Output the (X, Y) coordinate of the center of the cell containing the given text.  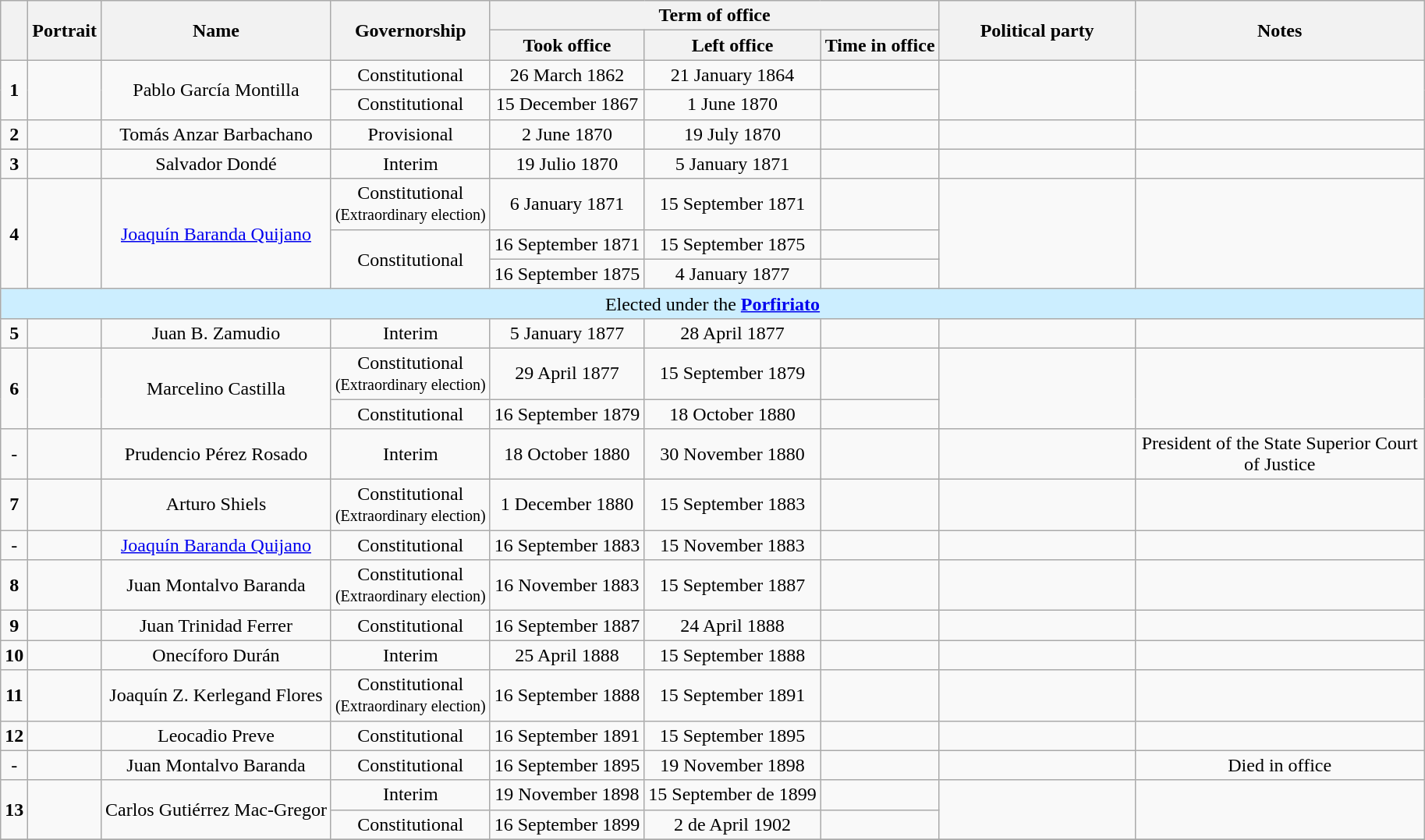
4 (14, 234)
5 January 1871 (732, 164)
15 September 1895 (732, 735)
1 June 1870 (732, 105)
Tomás Anzar Barbachano (215, 134)
President of the State Superior Court of Justice (1279, 454)
15 September 1879 (732, 373)
8 (14, 585)
Onecíforo Durán (215, 655)
16 September 1891 (567, 735)
Political party (1037, 30)
19 Julio 1870 (567, 164)
11 (14, 696)
Juan Trinidad Ferrer (215, 626)
29 April 1877 (567, 373)
Term of office (714, 16)
2 de April 1902 (732, 824)
30 November 1880 (732, 454)
Name (215, 30)
Time in office (880, 45)
3 (14, 164)
5 (14, 333)
16 September 1888 (567, 696)
Portrait (65, 30)
4 January 1877 (732, 274)
15 September 1871 (732, 204)
Prudencio Pérez Rosado (215, 454)
2 June 1870 (567, 134)
Leocadio Preve (215, 735)
16 September 1875 (567, 274)
19 July 1870 (732, 134)
6 (14, 388)
15 September de 1899 (732, 795)
15 December 1867 (567, 105)
Arturo Shiels (215, 505)
Provisional (410, 134)
Juan B. Zamudio (215, 333)
1 December 1880 (567, 505)
12 (14, 735)
Notes (1279, 30)
15 September 1875 (732, 244)
5 January 1877 (567, 333)
26 March 1862 (567, 75)
Salvador Dondé (215, 164)
15 September 1888 (732, 655)
16 September 1879 (567, 414)
2 (14, 134)
10 (14, 655)
15 September 1891 (732, 696)
Pablo García Montilla (215, 90)
Governorship (410, 30)
15 September 1887 (732, 585)
Joaquín Z. Kerlegand Flores (215, 696)
6 January 1871 (567, 204)
16 September 1899 (567, 824)
Left office (732, 45)
7 (14, 505)
28 April 1877 (732, 333)
13 (14, 810)
25 April 1888 (567, 655)
Carlos Gutiérrez Mac-Gregor (215, 810)
Took office (567, 45)
15 September 1883 (732, 505)
1 (14, 90)
24 April 1888 (732, 626)
Marcelino Castilla (215, 388)
16 September 1895 (567, 765)
16 September 1871 (567, 244)
16 November 1883 (567, 585)
9 (14, 626)
16 September 1883 (567, 545)
Elected under the Porfiriato (713, 303)
16 September 1887 (567, 626)
15 November 1883 (732, 545)
Died in office (1279, 765)
21 January 1864 (732, 75)
